Scan for the cell matching the given text and deliver its [x, y] coordinate at center. 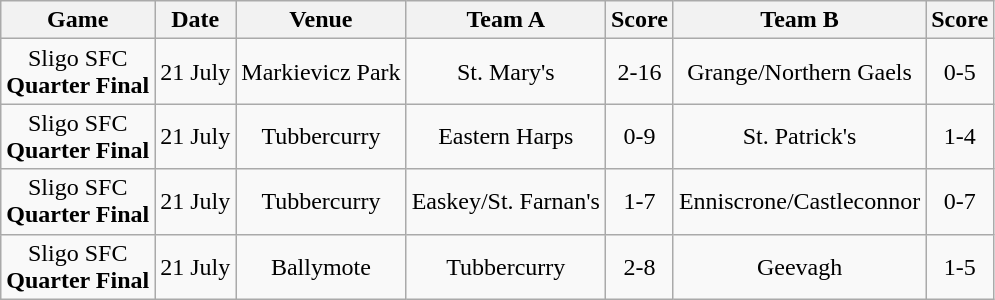
Game [78, 20]
Team A [506, 20]
Ballymote [321, 266]
St. Mary's [506, 72]
0-7 [960, 202]
Eastern Harps [506, 136]
0-5 [960, 72]
Markievicz Park [321, 72]
0-9 [639, 136]
Geevagh [799, 266]
Venue [321, 20]
St. Patrick's [799, 136]
Easkey/St. Farnan's [506, 202]
1-7 [639, 202]
2-16 [639, 72]
Team B [799, 20]
Grange/Northern Gaels [799, 72]
1-5 [960, 266]
1-4 [960, 136]
Enniscrone/Castleconnor [799, 202]
2-8 [639, 266]
Date [196, 20]
